Find where the given text appears and provide that cell's center as [x, y] coordinate. 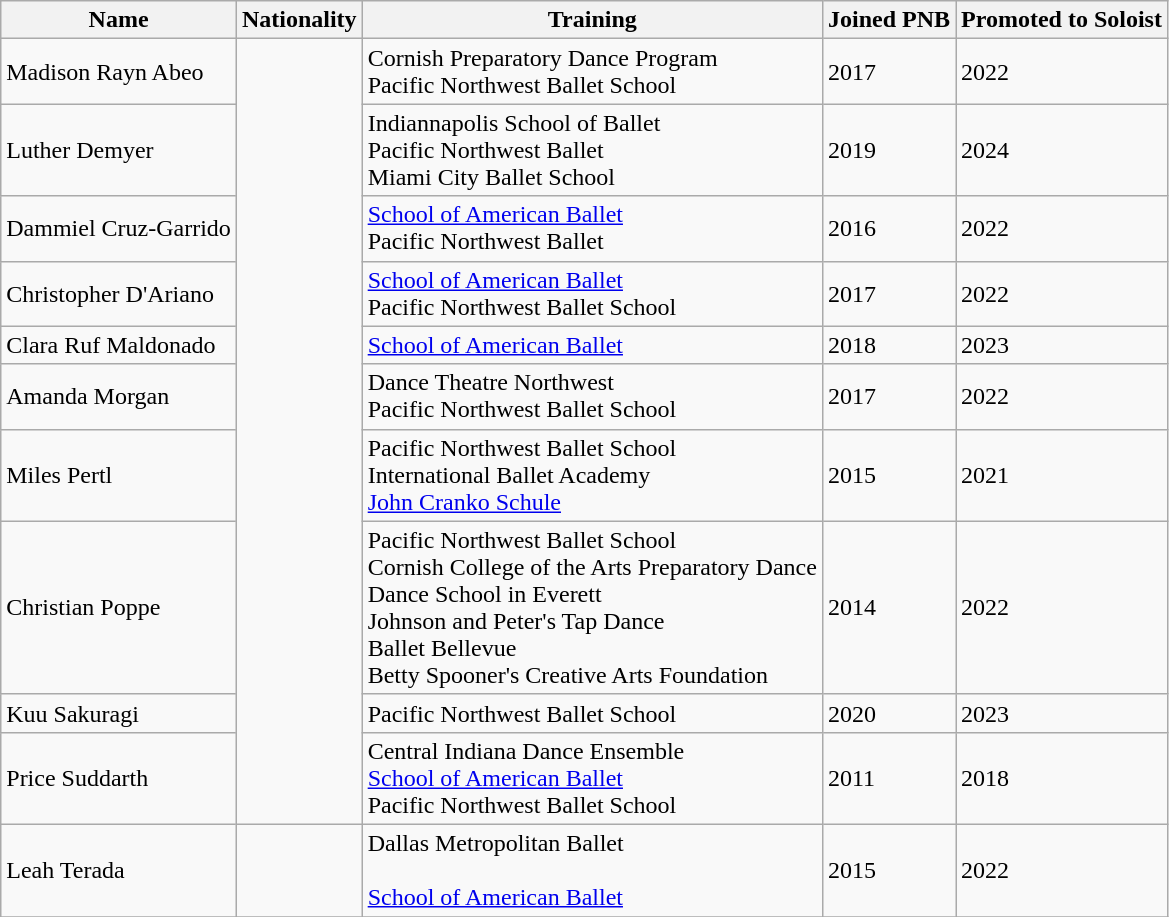
2024 [1062, 150]
Promoted to Soloist [1062, 20]
School of American BalletPacific Northwest Ballet School [592, 294]
Luther Demyer [119, 150]
Madison Rayn Abeo [119, 72]
Christian Poppe [119, 608]
Nationality [299, 20]
Dance Theatre NorthwestPacific Northwest Ballet School [592, 396]
Indiannapolis School of BalletPacific Northwest BalletMiami City Ballet School [592, 150]
Cornish Preparatory Dance ProgramPacific Northwest Ballet School [592, 72]
Clara Ruf Maldonado [119, 345]
Christopher D'Ariano [119, 294]
School of American BalletPacific Northwest Ballet [592, 228]
Pacific Northwest Ballet School [592, 713]
Central Indiana Dance EnsembleSchool of American BalletPacific Northwest Ballet School [592, 778]
2020 [888, 713]
Name [119, 20]
2011 [888, 778]
2021 [1062, 475]
Dammiel Cruz-Garrido [119, 228]
Training [592, 20]
2016 [888, 228]
2019 [888, 150]
Joined PNB [888, 20]
Price Suddarth [119, 778]
Miles Pertl [119, 475]
2014 [888, 608]
Dallas Metropolitan BalletSchool of American Ballet [592, 870]
Amanda Morgan [119, 396]
School of American Ballet [592, 345]
Pacific Northwest Ballet SchoolInternational Ballet AcademyJohn Cranko Schule [592, 475]
Leah Terada [119, 870]
Kuu Sakuragi [119, 713]
